Output the [X, Y] coordinate of the center of the cell containing the given text.  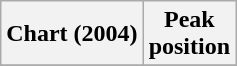
Peakposition [189, 34]
Chart (2004) [72, 34]
